Return [x, y] of the center of cell containing provided text 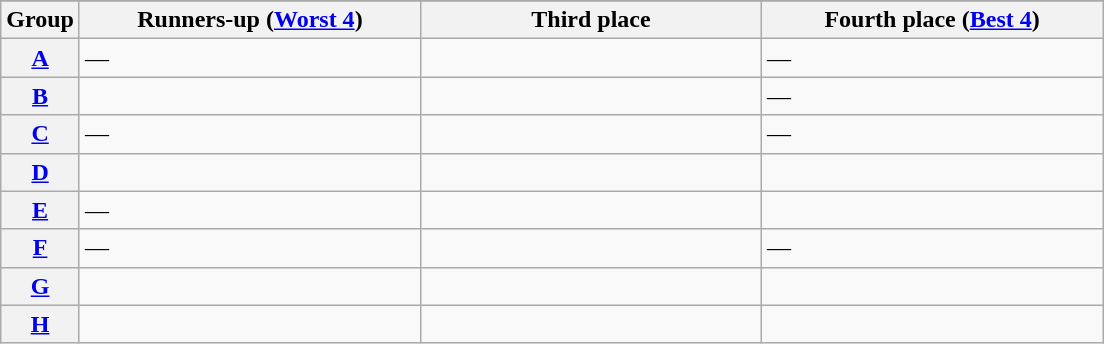
F [40, 248]
G [40, 286]
E [40, 210]
C [40, 134]
Group [40, 20]
B [40, 96]
Third place [590, 20]
Runners-up (Worst 4) [250, 20]
Fourth place (Best 4) [932, 20]
A [40, 58]
H [40, 324]
D [40, 172]
